Extract the (x, y) coordinate from the center of the cell holding the provided text.  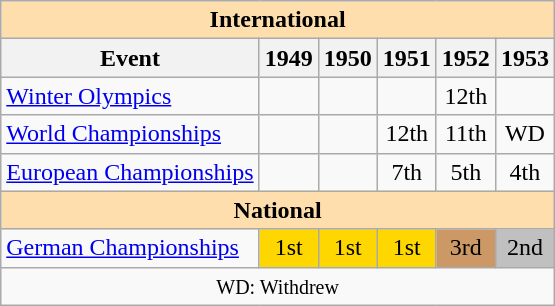
National (278, 210)
1953 (524, 58)
WD (524, 134)
International (278, 20)
European Championships (130, 172)
1952 (466, 58)
5th (466, 172)
1949 (288, 58)
2nd (524, 248)
7th (406, 172)
WD: Withdrew (278, 286)
4th (524, 172)
German Championships (130, 248)
World Championships (130, 134)
1951 (406, 58)
Event (130, 58)
Winter Olympics (130, 96)
11th (466, 134)
1950 (348, 58)
3rd (466, 248)
